Return (X, Y) of the center of cell containing provided text 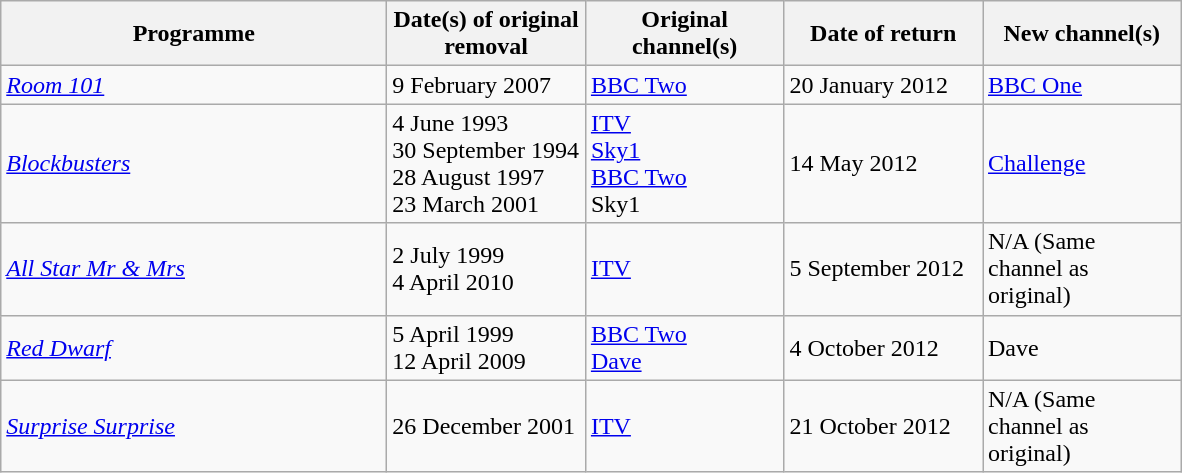
BBC TwoDave (684, 348)
4 June 199330 September 199428 August 199723 March 2001 (486, 164)
Original channel(s) (684, 34)
Dave (1082, 348)
5 April 199912 April 2009 (486, 348)
Challenge (1082, 164)
26 December 2001 (486, 426)
Date of return (884, 34)
Room 101 (194, 85)
Surprise Surprise (194, 426)
2 July 19994 April 2010 (486, 269)
Programme (194, 34)
BBC Two (684, 85)
5 September 2012 (884, 269)
All Star Mr & Mrs (194, 269)
ITVSky1BBC TwoSky1 (684, 164)
Red Dwarf (194, 348)
BBC One (1082, 85)
20 January 2012 (884, 85)
Date(s) of original removal (486, 34)
New channel(s) (1082, 34)
4 October 2012 (884, 348)
21 October 2012 (884, 426)
9 February 2007 (486, 85)
Blockbusters (194, 164)
14 May 2012 (884, 164)
